Capture the cell that displays the provided text and extract its [X, Y] central coordinate. 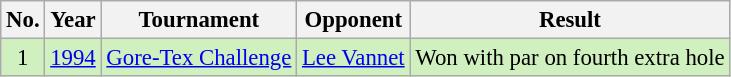
Year [73, 20]
1994 [73, 58]
Lee Vannet [354, 58]
Opponent [354, 20]
Won with par on fourth extra hole [570, 58]
No. [23, 20]
Result [570, 20]
Tournament [199, 20]
Gore-Tex Challenge [199, 58]
1 [23, 58]
